Scan for the cell matching the given text and deliver its (X, Y) coordinate at center. 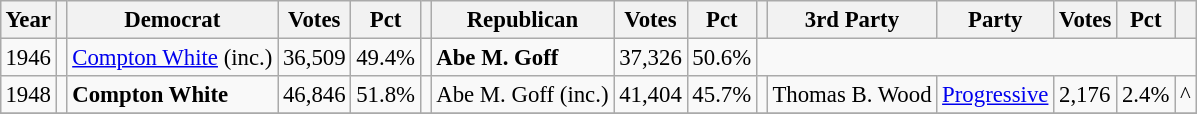
49.4% (386, 57)
2,176 (1086, 95)
1946 (28, 57)
2.4% (1146, 95)
Year (28, 20)
37,326 (650, 57)
Democrat (172, 20)
45.7% (722, 95)
3rd Party (852, 20)
Abe M. Goff (inc.) (522, 95)
Republican (522, 20)
Progressive (996, 95)
46,846 (314, 95)
50.6% (722, 57)
51.8% (386, 95)
Party (996, 20)
Thomas B. Wood (852, 95)
^ (1186, 95)
Compton White (inc.) (172, 57)
Abe M. Goff (522, 57)
41,404 (650, 95)
Compton White (172, 95)
36,509 (314, 57)
1948 (28, 95)
